Identify which cell holds the provided text, then report its (x, y) central coordinate. 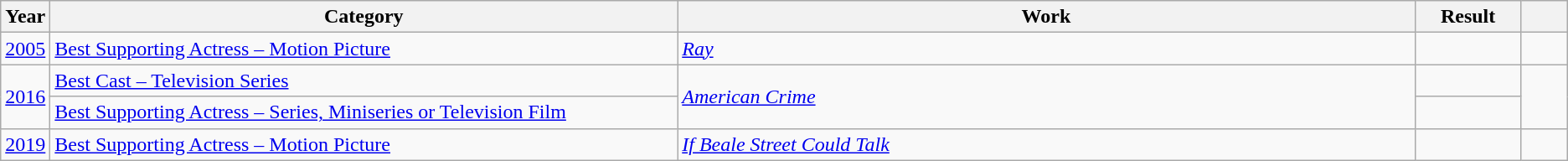
American Crime (1046, 96)
Ray (1046, 49)
Result (1467, 17)
If Beale Street Could Talk (1046, 144)
Category (364, 17)
Year (25, 17)
2005 (25, 49)
2016 (25, 96)
Best Cast – Television Series (364, 80)
2019 (25, 144)
Work (1046, 17)
Best Supporting Actress – Series, Miniseries or Television Film (364, 112)
